Determine the (X, Y) coordinate at the center of the cell enclosing the given text.  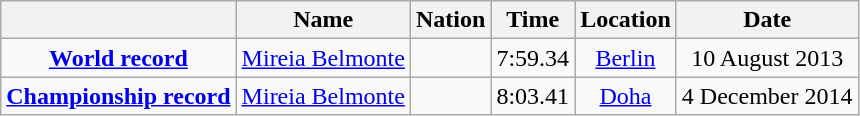
Nation (450, 20)
Location (626, 20)
Doha (626, 96)
Name (323, 20)
Championship record (118, 96)
Berlin (626, 58)
Time (533, 20)
World record (118, 58)
8:03.41 (533, 96)
7:59.34 (533, 58)
Date (767, 20)
10 August 2013 (767, 58)
4 December 2014 (767, 96)
